Scan for the cell matching the given text and deliver its (X, Y) coordinate at center. 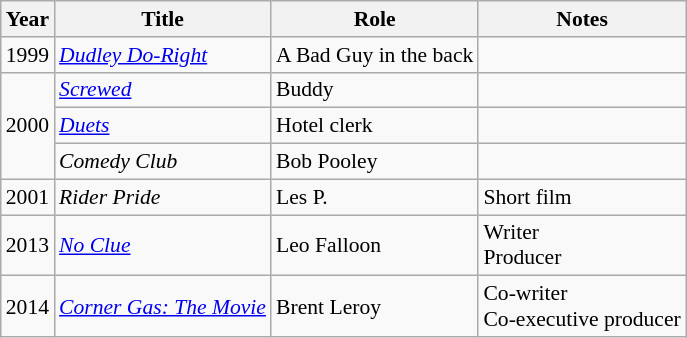
Role (374, 19)
Buddy (374, 90)
Duets (162, 126)
Hotel clerk (374, 126)
Short film (582, 197)
Title (162, 19)
1999 (28, 55)
2013 (28, 246)
Dudley Do-Right (162, 55)
2014 (28, 306)
Corner Gas: The Movie (162, 306)
Screwed (162, 90)
No Clue (162, 246)
Brent Leroy (374, 306)
Rider Pride (162, 197)
A Bad Guy in the back (374, 55)
Co-writer Co-executive producer (582, 306)
Comedy Club (162, 162)
2001 (28, 197)
Les P. (374, 197)
2000 (28, 126)
Leo Falloon (374, 246)
Year (28, 19)
Notes (582, 19)
Bob Pooley (374, 162)
Writer Producer (582, 246)
